Determine the [x, y] coordinate at the center of the cell enclosing the given text.  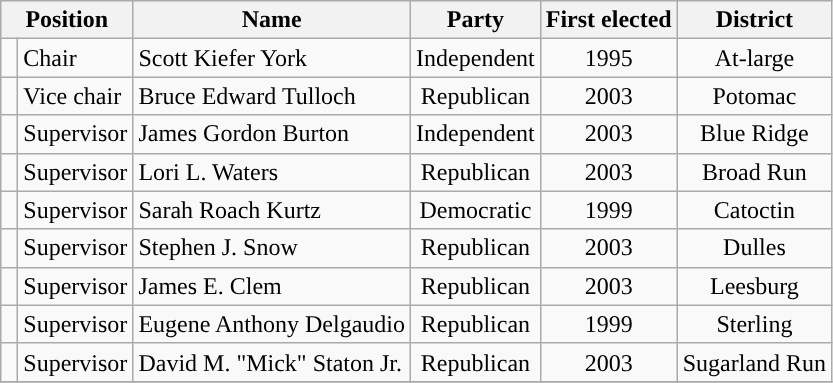
Stephen J. Snow [272, 248]
Broad Run [754, 172]
David M. "Mick" Staton Jr. [272, 362]
Sarah Roach Kurtz [272, 210]
Party [476, 20]
Vice chair [76, 96]
James Gordon Burton [272, 134]
Scott Kiefer York [272, 58]
Bruce Edward Tulloch [272, 96]
Sterling [754, 324]
James E. Clem [272, 286]
Lori L. Waters [272, 172]
District [754, 20]
Name [272, 20]
Leesburg [754, 286]
Sugarland Run [754, 362]
Position [67, 20]
At-large [754, 58]
Eugene Anthony Delgaudio [272, 324]
First elected [608, 20]
Catoctin [754, 210]
Democratic [476, 210]
Blue Ridge [754, 134]
Potomac [754, 96]
Chair [76, 58]
Dulles [754, 248]
1995 [608, 58]
